Identify which cell holds the provided text, then report its (X, Y) central coordinate. 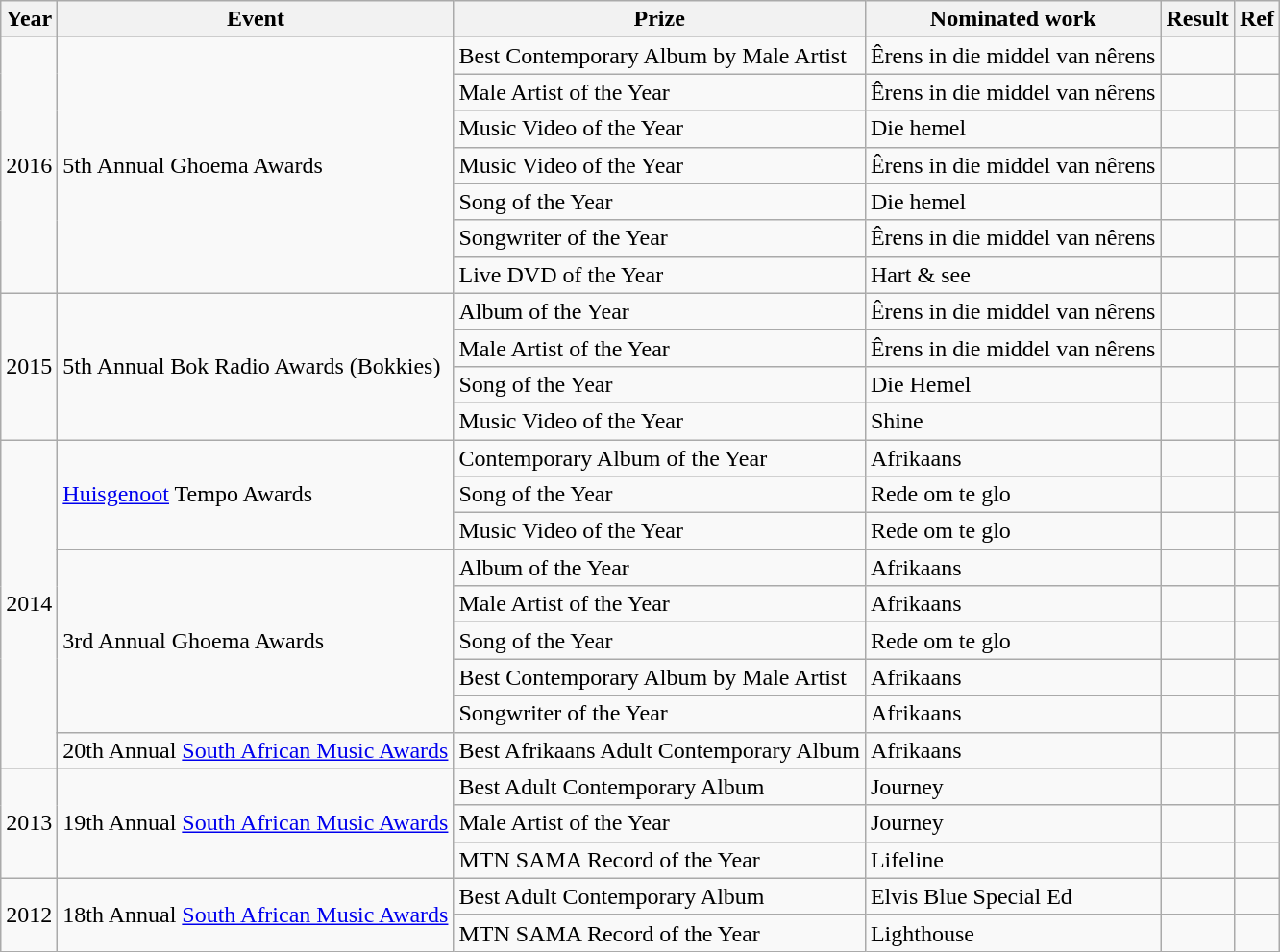
5th Annual Ghoema Awards (256, 165)
2013 (29, 823)
Lifeline (1013, 860)
Lighthouse (1013, 933)
2016 (29, 165)
Nominated work (1013, 19)
Event (256, 19)
2014 (29, 605)
Ref (1257, 19)
2012 (29, 915)
Elvis Blue Special Ed (1013, 896)
20th Annual South African Music Awards (256, 750)
Prize (659, 19)
Die Hemel (1013, 384)
18th Annual South African Music Awards (256, 915)
3rd Annual Ghoema Awards (256, 641)
Best Afrikaans Adult Contemporary Album (659, 750)
Year (29, 19)
Live DVD of the Year (659, 275)
Huisgenoot Tempo Awards (256, 495)
2015 (29, 366)
Contemporary Album of the Year (659, 458)
Shine (1013, 421)
Hart & see (1013, 275)
Result (1197, 19)
19th Annual South African Music Awards (256, 823)
5th Annual Bok Radio Awards (Bokkies) (256, 366)
